From the cell containing the given text, extract its center point as (X, Y) coordinate. 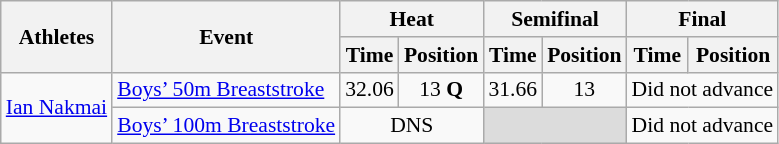
13 (584, 90)
Final (703, 19)
DNS (412, 126)
Boys’ 100m Breaststroke (226, 126)
Heat (412, 19)
Boys’ 50m Breaststroke (226, 90)
13 Q (441, 90)
Semifinal (554, 19)
Athletes (56, 36)
Ian Nakmai (56, 108)
32.06 (370, 90)
31.66 (512, 90)
Event (226, 36)
